Determine the [X, Y] coordinate at the center of the cell enclosing the given text.  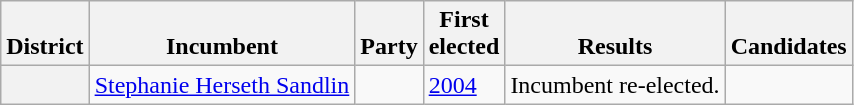
Candidates [788, 34]
Firstelected [464, 34]
Incumbent [222, 34]
Results [615, 34]
District [45, 34]
Stephanie Herseth Sandlin [222, 85]
Party [389, 34]
2004 [464, 85]
Incumbent re-elected. [615, 85]
